Return the (x, y) coordinate for the center point of the cell that contains the specified text.  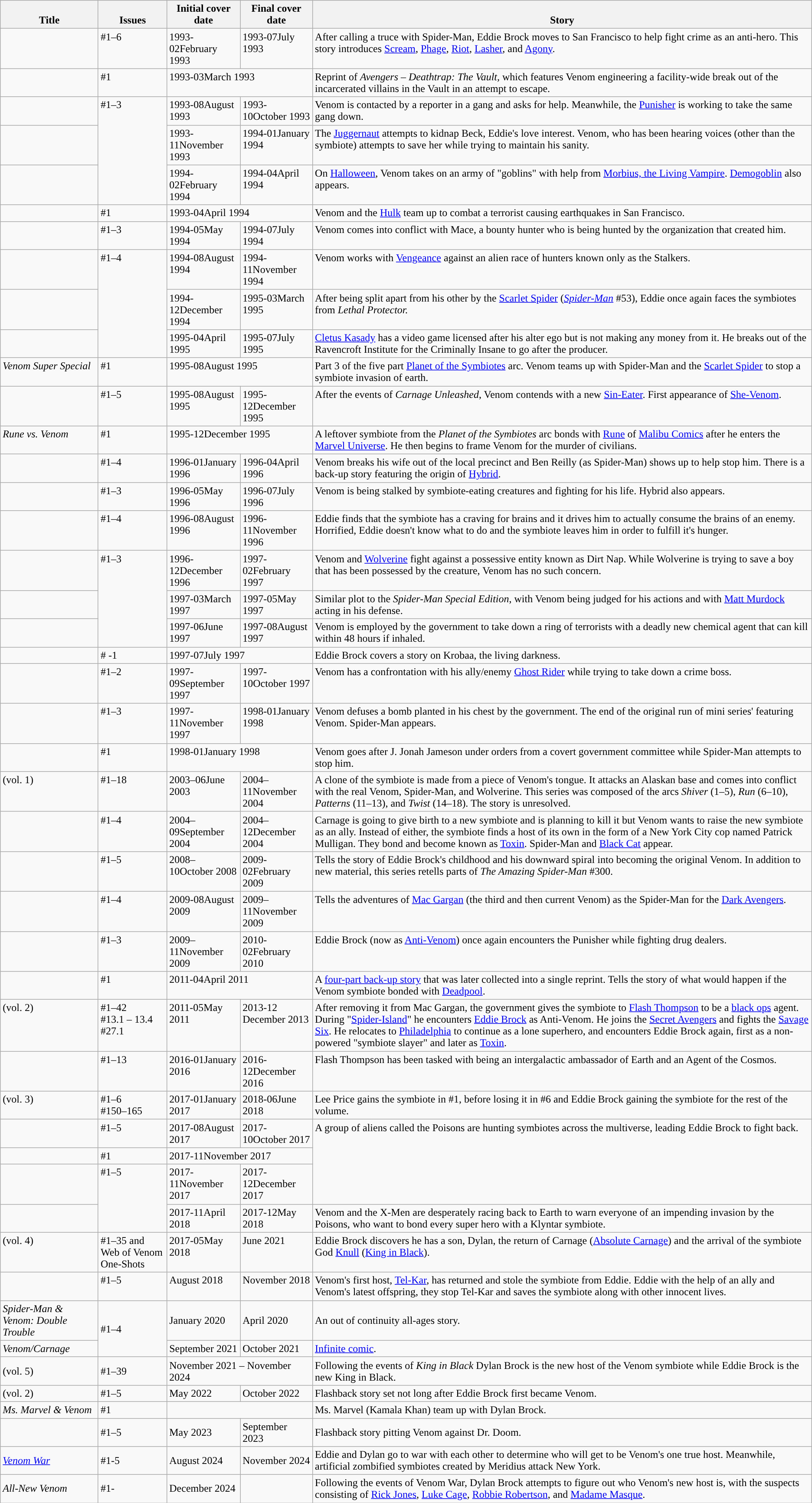
2017-12December 2017 (277, 1184)
2010-02February 2010 (277, 951)
#1–2 (132, 683)
1997-11November 1997 (204, 723)
1997-07July 1997 (240, 655)
2009-02February 2009 (277, 871)
(vol. 5) (49, 1371)
1994-07July 1994 (277, 235)
(vol. 4) (49, 1252)
2017-05May 2018 (204, 1252)
Story (562, 15)
November 2024 (277, 1460)
1996-04April 1996 (277, 469)
Initial cover date (204, 15)
Eddie Brock discovers he has a son, Dylan, the return of Carnage (Absolute Carnage) and the arrival of the symbiote God Knull (King in Black). (562, 1252)
1997-02February 1997 (277, 571)
1996-08August 1996 (204, 531)
2017-12May 2018 (277, 1218)
#1- (132, 1489)
October 2022 (277, 1393)
Flash Thompson has been tasked with being an intergalactic ambassador of Earth and an Agent of the Cosmos. (562, 1071)
Venom comes into conflict with Mace, a bounty hunter who is being hunted by the organization that created him. (562, 235)
Eddie Brock covers a story on Krobaa, the living darkness. (562, 655)
2016-12December 2016 (277, 1071)
2017-11April 2018 (204, 1218)
# -1 (132, 655)
1997-03March 1997 (204, 605)
1993-08August 1993 (204, 111)
Venom Super Special (49, 371)
1993-02February 1993 (204, 49)
A group of aliens called the Poisons are hunting symbiotes across the multiverse, leading Eddie Brock to fight back. (562, 1162)
August 2018 (204, 1286)
April 2020 (277, 1320)
May 2022 (204, 1393)
1994-11November 1994 (277, 269)
1993-11November 1993 (204, 145)
Venom is employed by the government to take down a ring of terrorists with a deadly new chemical agent that can kill within 48 hours if inhaled. (562, 633)
September 2023 (277, 1432)
October 2021 (277, 1349)
Venom War (49, 1460)
Title (49, 15)
Venom works with Vengeance against an alien race of hunters known only as the Stalkers. (562, 269)
#1–35 and Web of Venom One-Shots (132, 1252)
Ms. Marvel & Venom (49, 1410)
November 2021 – November 2024 (240, 1371)
Issues (132, 15)
2009-08August 2009 (204, 911)
1994-12December 1994 (204, 309)
1993-07July 1993 (277, 49)
2011-05May 2011 (204, 1026)
August 2024 (204, 1460)
1996-01January 1996 (204, 469)
Venom defuses a bomb planted in his chest by the government. The end of the original run of mini series' featuring Venom. Spider-Man appears. (562, 723)
Eddie Brock (now as Anti-Venom) once again encounters the Punisher while fighting drug dealers. (562, 951)
1996-11November 1996 (277, 531)
(vol. 3) (49, 1106)
2013-12 December 2013 (277, 1026)
Spider-Man & Venom: Double Trouble (49, 1320)
Flashback story set not long after Eddie Brock first became Venom. (562, 1393)
Venom is contacted by a reporter in a gang and asks for help. Meanwhile, the Punisher is working to take the same gang down. (562, 111)
November 2018 (277, 1286)
Part 3 of the five part Planet of the Symbiotes arc. Venom teams up with Spider-Man and the Scarlet Spider to stop a symbiote invasion of earth. (562, 371)
2004–11November 2004 (277, 791)
December 2024 (204, 1489)
Venom has a confrontation with his ally/enemy Ghost Rider while trying to take down a crime boss. (562, 683)
2017-10October 2017 (277, 1133)
1995-03March 1995 (277, 309)
2004–09September 2004 (204, 831)
1996-05May 1996 (204, 496)
2018-06June 2018 (277, 1106)
2008–10October 2008 (204, 871)
Lee Price gains the symbiote in #1, before losing it in #6 and Eddie Brock gaining the symbiote for the rest of the volume. (562, 1106)
1994-04April 1994 (277, 185)
Following the events of King in Black Dylan Brock is the new host of the Venom symbiote while Eddie Brock is the new King in Black. (562, 1371)
Similar plot to the Spider-Man Special Edition, with Venom being judged for his actions and with Matt Murdock acting in his defense. (562, 605)
Venom is being stalked by symbiote-eating creatures and fighting for his life. Hybrid also appears. (562, 496)
Venom and the Hulk team up to combat a terrorist causing earthquakes in San Francisco. (562, 213)
1997-08August 1997 (277, 633)
May 2023 (204, 1432)
2017-01January 2017 (204, 1106)
After the events of Carnage Unleashed, Venom contends with a new Sin-Eater. First appearance of She-Venom. (562, 406)
On Halloween, Venom takes on an army of "goblins" with help from Morbius, the Living Vampire. Demogoblin also appears. (562, 185)
2003–06June 2003 (204, 791)
1993-10October 1993 (277, 111)
Rune vs. Venom (49, 440)
Venom/Carnage (49, 1349)
1994-01January 1994 (277, 145)
#1–6 #150–165 (132, 1106)
1997-10October 1997 (277, 683)
#1–13 (132, 1071)
After being split apart from his other by the Scarlet Spider (Spider-Man #53), Eddie once again faces the symbiotes from Lethal Protector. (562, 309)
Infinite comic. (562, 1349)
January 2020 (204, 1320)
(vol. 1) (49, 791)
1993-04April 1994 (240, 213)
1997-09September 1997 (204, 683)
Final cover date (277, 15)
Flashback story pitting Venom against Dr. Doom. (562, 1432)
1995-07July 1995 (277, 344)
Tells the adventures of Mac Gargan (the third and then current Venom) as the Spider-Man for the Dark Avengers. (562, 911)
1994-05May 1994 (204, 235)
2011-04April 2011 (240, 986)
September 2021 (204, 1349)
1995-04April 1995 (204, 344)
An out of continuity all-ages story. (562, 1320)
Venom goes after J. Jonah Jameson under orders from a covert government committee while Spider-Man attempts to stop him. (562, 758)
All-New Venom (49, 1489)
#1-5 (132, 1460)
2017-08August 2017 (204, 1133)
1994-02February 1994 (204, 185)
#1–6 (132, 49)
#1–42 #13.1 – 13.4#27.1 (132, 1026)
2004–12December 2004 (277, 831)
Ms. Marvel (Kamala Khan) team up with Dylan Brock. (562, 1410)
1997-06June 1997 (204, 633)
1996-12December 1996 (204, 571)
#1–18 (132, 791)
1997-05May 1997 (277, 605)
2016-01January 2016 (204, 1071)
#1–39 (132, 1371)
June 2021 (277, 1252)
1993-03March 1993 (240, 82)
1994-08August 1994 (204, 269)
1996-07July 1996 (277, 496)
